Identify which cell holds the provided text, then report its (X, Y) central coordinate. 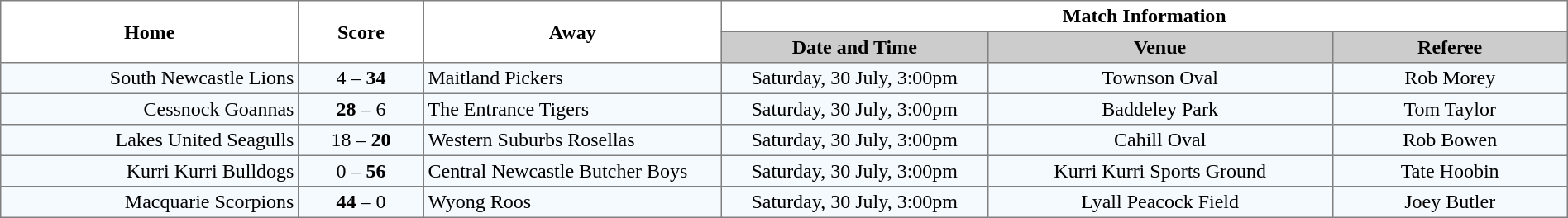
Tom Taylor (1450, 109)
4 – 34 (361, 78)
Townson Oval (1159, 78)
Away (572, 31)
The Entrance Tigers (572, 109)
Kurri Kurri Bulldogs (150, 171)
Kurri Kurri Sports Ground (1159, 171)
Rob Bowen (1450, 140)
Central Newcastle Butcher Boys (572, 171)
Baddeley Park (1159, 109)
Rob Morey (1450, 78)
Maitland Pickers (572, 78)
Cahill Oval (1159, 140)
Lyall Peacock Field (1159, 202)
28 – 6 (361, 109)
Joey Butler (1450, 202)
Lakes United Seagulls (150, 140)
0 – 56 (361, 171)
Home (150, 31)
Match Information (1145, 17)
Score (361, 31)
Wyong Roos (572, 202)
18 – 20 (361, 140)
Date and Time (854, 47)
Cessnock Goannas (150, 109)
Macquarie Scorpions (150, 202)
Western Suburbs Rosellas (572, 140)
Tate Hoobin (1450, 171)
44 – 0 (361, 202)
South Newcastle Lions (150, 78)
Venue (1159, 47)
Referee (1450, 47)
